Return the (x, y) coordinate for the center point of the cell that contains the specified text.  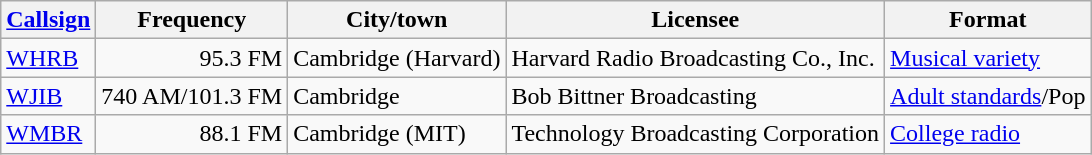
Frequency (192, 20)
WMBR (48, 134)
City/town (397, 20)
Cambridge (Harvard) (397, 58)
WJIB (48, 96)
Format (988, 20)
Callsign (48, 20)
Bob Bittner Broadcasting (696, 96)
Technology Broadcasting Corporation (696, 134)
Cambridge (MIT) (397, 134)
Musical variety (988, 58)
95.3 FM (192, 58)
88.1 FM (192, 134)
WHRB (48, 58)
College radio (988, 134)
740 AM/101.3 FM (192, 96)
Adult standards/Pop (988, 96)
Cambridge (397, 96)
Harvard Radio Broadcasting Co., Inc. (696, 58)
Licensee (696, 20)
